Capture the cell that displays the provided text and extract its [x, y] central coordinate. 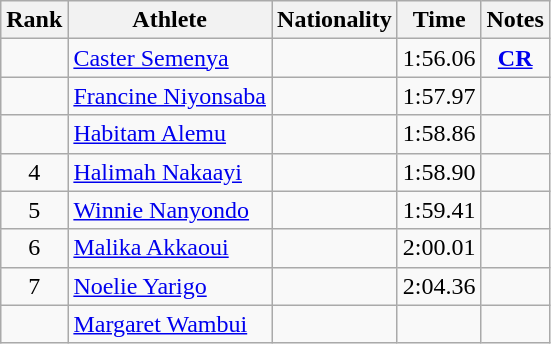
Rank [34, 20]
1:56.06 [439, 58]
Halimah Nakaayi [170, 172]
Habitam Alemu [170, 134]
7 [34, 286]
Francine Niyonsaba [170, 96]
Nationality [335, 20]
CR [515, 58]
1:59.41 [439, 210]
Margaret Wambui [170, 324]
2:04.36 [439, 286]
1:58.90 [439, 172]
1:57.97 [439, 96]
2:00.01 [439, 248]
1:58.86 [439, 134]
Time [439, 20]
Noelie Yarigo [170, 286]
6 [34, 248]
Athlete [170, 20]
4 [34, 172]
Caster Semenya [170, 58]
Malika Akkaoui [170, 248]
Notes [515, 20]
Winnie Nanyondo [170, 210]
5 [34, 210]
